Provide the (x, y) coordinate of the cell's center where the given text is located.  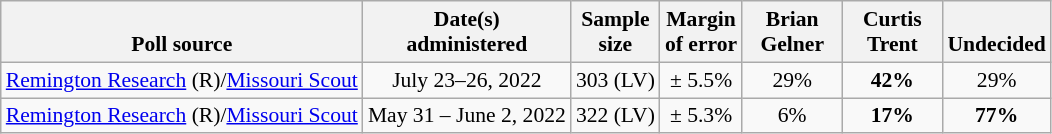
42% (892, 80)
± 5.3% (701, 116)
May 31 – June 2, 2022 (467, 116)
303 (LV) (616, 80)
322 (LV) (616, 116)
July 23–26, 2022 (467, 80)
BrianGelner (792, 32)
CurtisTrent (892, 32)
Marginof error (701, 32)
± 5.5% (701, 80)
17% (892, 116)
77% (996, 116)
Date(s)administered (467, 32)
Samplesize (616, 32)
Poll source (182, 32)
Undecided (996, 32)
6% (792, 116)
